Return the (x, y) coordinate for the center point of the cell that contains the specified text.  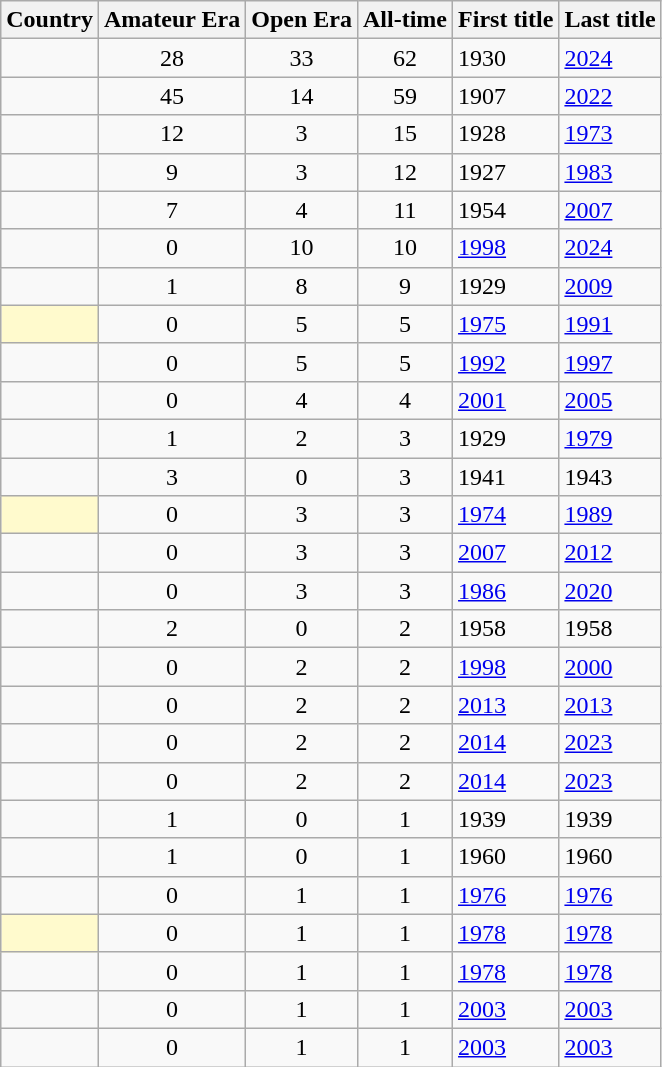
1989 (610, 515)
1983 (610, 172)
45 (172, 96)
1927 (506, 172)
2020 (610, 591)
First title (506, 20)
1997 (610, 362)
1907 (506, 96)
33 (302, 58)
8 (302, 286)
1974 (506, 515)
2009 (610, 286)
1992 (506, 362)
2022 (610, 96)
59 (404, 96)
2000 (610, 667)
Amateur Era (172, 20)
1986 (506, 591)
1941 (506, 477)
1943 (610, 477)
7 (172, 210)
2001 (506, 400)
1979 (610, 438)
1928 (506, 134)
1973 (610, 134)
1991 (610, 324)
1954 (506, 210)
Open Era (302, 20)
1930 (506, 58)
Country (50, 20)
2005 (610, 400)
1975 (506, 324)
11 (404, 210)
14 (302, 96)
62 (404, 58)
28 (172, 58)
All-time (404, 20)
15 (404, 134)
Last title (610, 20)
2012 (610, 553)
